Locate the cell with the specified text and output its [x, y] center coordinate. 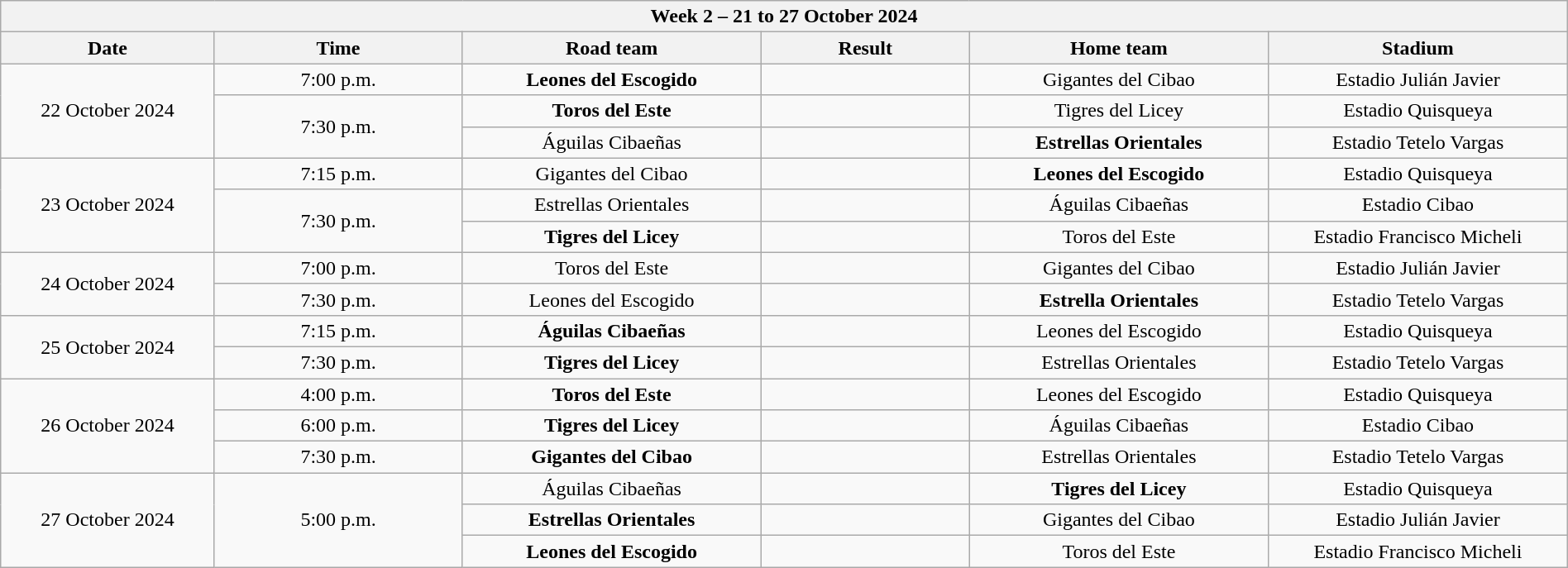
Time [338, 48]
Estrella Orientales [1119, 299]
24 October 2024 [108, 284]
Road team [612, 48]
Week 2 – 21 to 27 October 2024 [784, 17]
Result [865, 48]
Home team [1119, 48]
6:00 p.m. [338, 426]
4:00 p.m. [338, 394]
27 October 2024 [108, 520]
5:00 p.m. [338, 520]
25 October 2024 [108, 346]
26 October 2024 [108, 426]
23 October 2024 [108, 205]
Date [108, 48]
22 October 2024 [108, 111]
Stadium [1418, 48]
